Locate the cell with the specified text and output its (x, y) center coordinate. 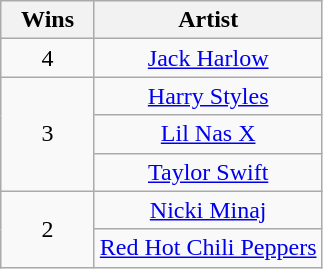
Artist (208, 20)
Nicki Minaj (208, 210)
Lil Nas X (208, 134)
2 (48, 229)
Wins (48, 20)
Harry Styles (208, 96)
4 (48, 58)
3 (48, 134)
Jack Harlow (208, 58)
Red Hot Chili Peppers (208, 248)
Taylor Swift (208, 172)
